Find where the given text appears and provide that cell's center as [x, y] coordinate. 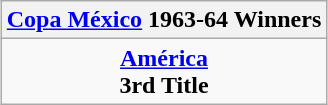
América3rd Title [164, 72]
Copa México 1963-64 Winners [164, 20]
